From the cell containing the given text, extract its center point as (x, y) coordinate. 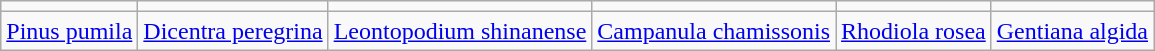
Rhodiola rosea (914, 31)
Pinus pumila (70, 31)
Gentiana algida (1072, 31)
Dicentra peregrina (233, 31)
Campanula chamissonis (714, 31)
Leontopodium shinanense (460, 31)
